From the cell containing the given text, extract its center point as [x, y] coordinate. 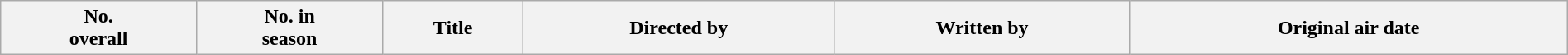
No.overall [99, 28]
Directed by [678, 28]
No. inseason [289, 28]
Title [453, 28]
Written by [982, 28]
Original air date [1348, 28]
